Return [x, y] of the center of cell containing provided text 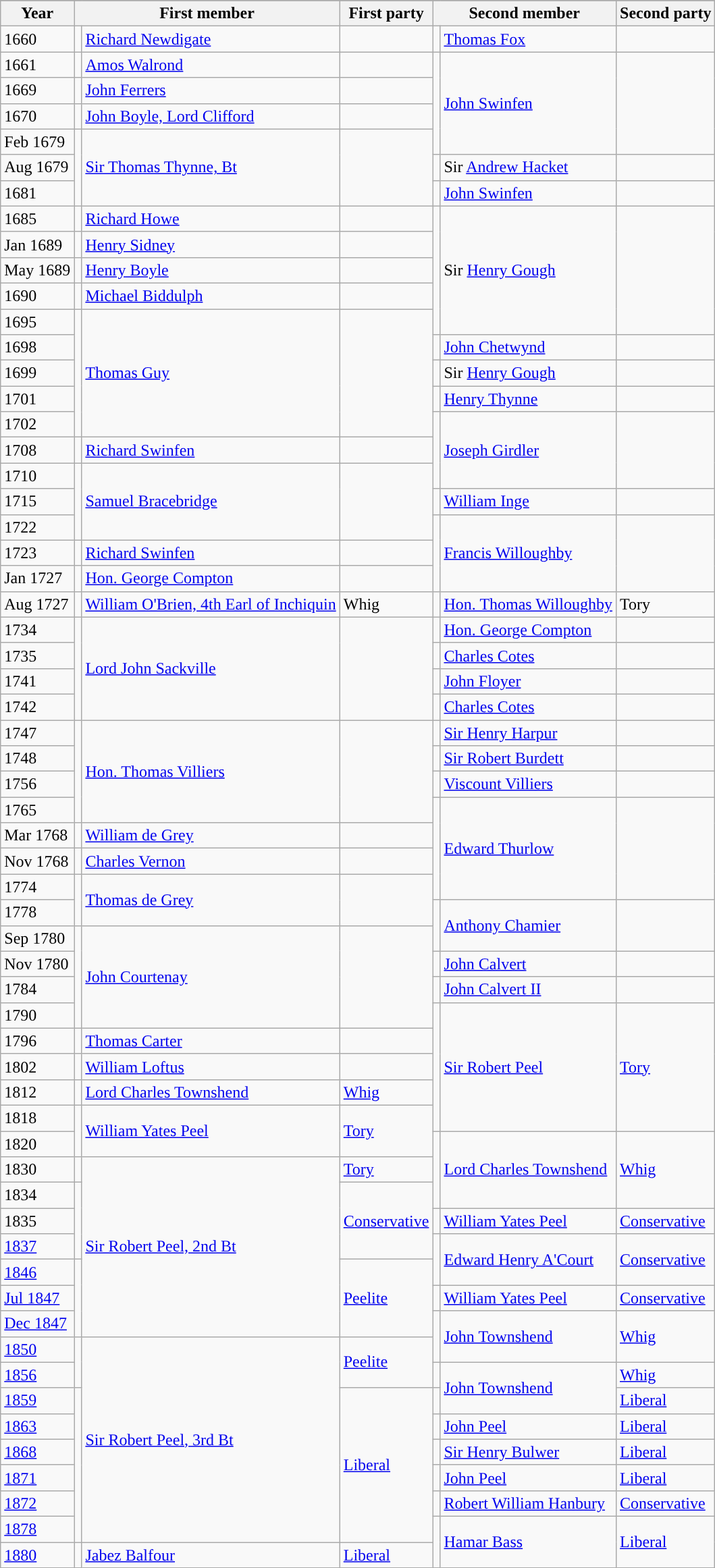
1835 [38, 1221]
William Inge [528, 502]
1702 [38, 425]
1778 [38, 913]
1802 [38, 1066]
1820 [38, 1144]
1681 [38, 193]
Nov 1780 [38, 964]
Edward Thurlow [528, 848]
Second member [525, 13]
1850 [38, 1349]
1661 [38, 65]
Sir Robert Peel, 2nd Bt [211, 1247]
Edward Henry A'Court [528, 1260]
1818 [38, 1118]
1796 [38, 1041]
1846 [38, 1272]
May 1689 [38, 270]
Henry Sidney [211, 244]
1747 [38, 732]
1765 [38, 810]
Sir Henry Harpur [528, 732]
1710 [38, 476]
Francis Willoughby [528, 553]
Joseph Girdler [528, 450]
William O'Brien, 4th Earl of Inchiquin [211, 604]
John Chetwynd [528, 348]
John Boyle, Lord Clifford [211, 116]
Richard Howe [211, 219]
1670 [38, 116]
Thomas de Grey [211, 900]
Nov 1768 [38, 861]
1722 [38, 527]
1685 [38, 219]
1734 [38, 630]
1723 [38, 553]
Viscount Villiers [528, 784]
Jan 1689 [38, 244]
Aug 1679 [38, 167]
1834 [38, 1195]
1669 [38, 90]
1756 [38, 784]
Sir Robert Peel, 3rd Bt [211, 1439]
Sir Robert Peel [528, 1066]
Mar 1768 [38, 836]
1878 [38, 1529]
Dec 1847 [38, 1324]
Samuel Bracebridge [211, 502]
John Courtenay [211, 977]
Sir Robert Burdett [528, 759]
1698 [38, 348]
Richard Newdigate [211, 39]
First party [386, 13]
William Loftus [211, 1066]
Robert William Hanbury [528, 1503]
Aug 1727 [38, 604]
William de Grey [211, 836]
1690 [38, 296]
First member [207, 13]
1830 [38, 1170]
Amos Walrond [211, 65]
1784 [38, 990]
1715 [38, 502]
1880 [38, 1555]
Thomas Guy [211, 373]
Thomas Fox [528, 39]
John Calvert [528, 964]
1812 [38, 1092]
John Floyer [528, 681]
Year [38, 13]
1871 [38, 1478]
1708 [38, 450]
1699 [38, 373]
Charles Vernon [211, 861]
1863 [38, 1426]
Sir Henry Bulwer [528, 1452]
John Calvert II [528, 990]
1859 [38, 1401]
Jabez Balfour [211, 1555]
1741 [38, 681]
1837 [38, 1247]
1790 [38, 1015]
Hon. Thomas Villiers [211, 771]
Michael Biddulph [211, 296]
Sir Andrew Hacket [528, 167]
1735 [38, 655]
Anthony Chamier [528, 925]
1695 [38, 322]
Feb 1679 [38, 142]
1748 [38, 759]
1701 [38, 399]
Jan 1727 [38, 578]
Second party [666, 13]
Sir Thomas Thynne, Bt [211, 167]
Henry Thynne [528, 399]
Hamar Bass [528, 1542]
1872 [38, 1503]
John Ferrers [211, 90]
Thomas Carter [211, 1041]
1774 [38, 887]
Henry Boyle [211, 270]
Hon. Thomas Willoughby [528, 604]
Jul 1847 [38, 1298]
1856 [38, 1375]
1868 [38, 1452]
1660 [38, 39]
Lord John Sackville [211, 668]
Sep 1780 [38, 938]
1742 [38, 707]
